From the cell containing the given text, extract its center point as (X, Y) coordinate. 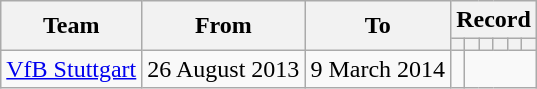
26 August 2013 (224, 69)
Team (72, 26)
9 March 2014 (378, 69)
To (378, 26)
Record (494, 20)
VfB Stuttgart (72, 69)
From (224, 26)
